Return [x, y] of the center of cell containing provided text 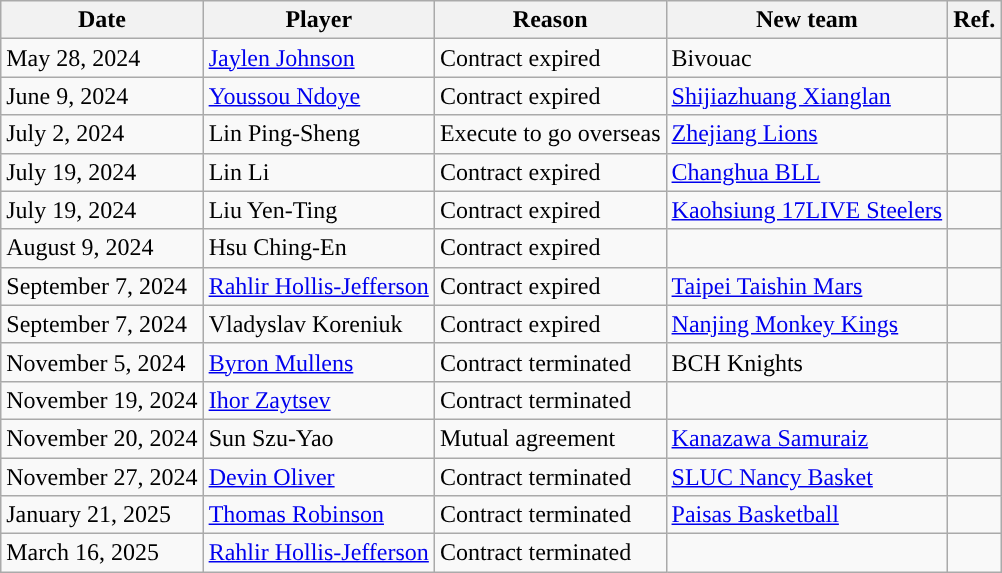
Nanjing Monkey Kings [807, 324]
Sun Szu-Yao [318, 438]
Lin Ping-Sheng [318, 134]
Ihor Zaytsev [318, 400]
November 20, 2024 [102, 438]
Kanazawa Samuraiz [807, 438]
Jaylen Johnson [318, 58]
Mutual agreement [550, 438]
Changhua BLL [807, 172]
Thomas Robinson [318, 515]
Bivouac [807, 58]
Kaohsiung 17LIVE Steelers [807, 210]
June 9, 2024 [102, 96]
New team [807, 20]
Ref. [974, 20]
November 5, 2024 [102, 362]
Paisas Basketball [807, 515]
July 2, 2024 [102, 134]
Youssou Ndoye [318, 96]
Player [318, 20]
Shijiazhuang Xianglan [807, 96]
Liu Yen-Ting [318, 210]
Date [102, 20]
Reason [550, 20]
March 16, 2025 [102, 553]
May 28, 2024 [102, 58]
Byron Mullens [318, 362]
Taipei Taishin Mars [807, 286]
Vladyslav Koreniuk [318, 324]
Execute to go overseas [550, 134]
Hsu Ching-En [318, 248]
Lin Li [318, 172]
SLUC Nancy Basket [807, 477]
Zhejiang Lions [807, 134]
August 9, 2024 [102, 248]
November 19, 2024 [102, 400]
BCH Knights [807, 362]
November 27, 2024 [102, 477]
January 21, 2025 [102, 515]
Devin Oliver [318, 477]
